Find where the given text appears and provide that cell's center as (X, Y) coordinate. 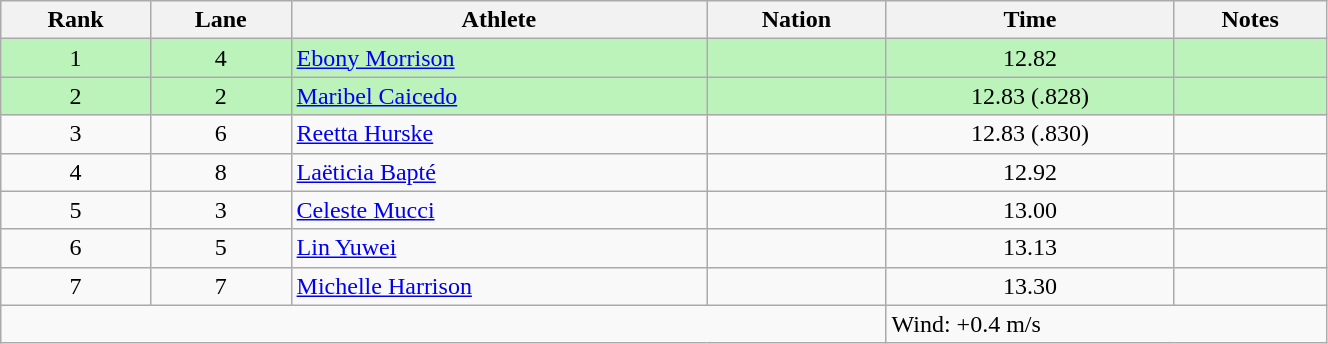
8 (220, 172)
12.92 (1030, 172)
12.83 (.828) (1030, 96)
12.83 (.830) (1030, 134)
1 (76, 58)
Time (1030, 20)
13.30 (1030, 286)
Laëticia Bapté (499, 172)
13.00 (1030, 210)
Lin Yuwei (499, 248)
13.13 (1030, 248)
Nation (796, 20)
Athlete (499, 20)
Michelle Harrison (499, 286)
Wind: +0.4 m/s (1106, 324)
Ebony Morrison (499, 58)
Rank (76, 20)
Celeste Mucci (499, 210)
Lane (220, 20)
Notes (1250, 20)
12.82 (1030, 58)
Reetta Hurske (499, 134)
Maribel Caicedo (499, 96)
